Identify which cell holds the provided text, then report its [x, y] central coordinate. 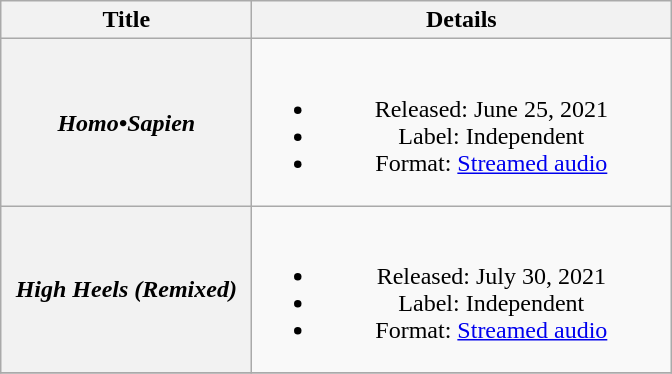
High Heels (Remixed) [126, 290]
Released: June 25, 2021Label: IndependentFormat: Streamed audio [462, 122]
Details [462, 20]
Released: July 30, 2021Label: IndependentFormat: Streamed audio [462, 290]
Title [126, 20]
Homo•Sapien [126, 122]
